For the text-containing cell, return its midpoint in [x, y] coordinate format. 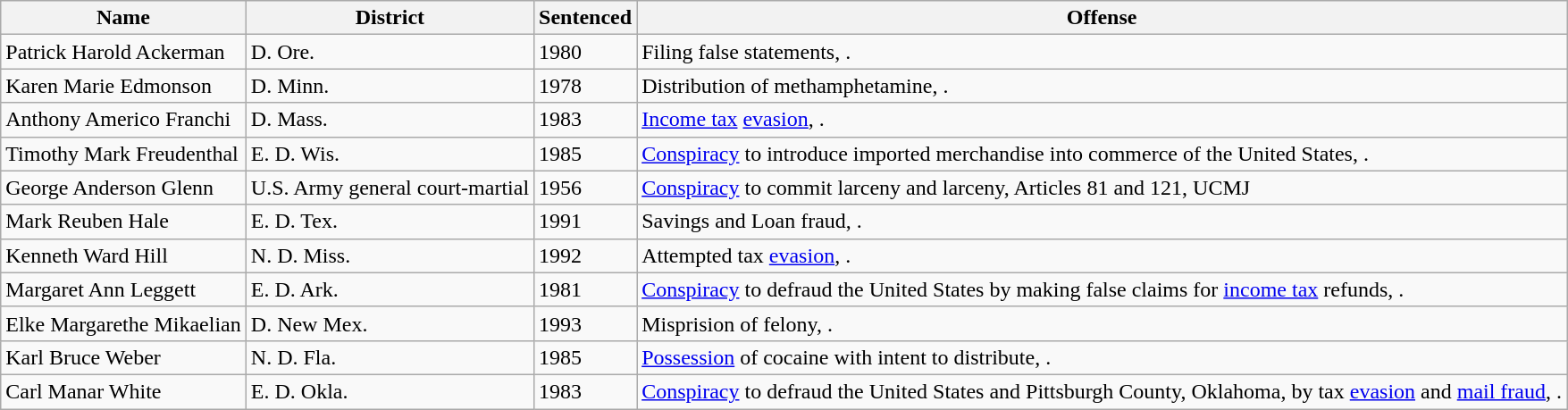
D. Mass. [390, 120]
Conspiracy to defraud the United States by making false claims for income tax refunds, . [1103, 289]
1956 [586, 188]
1981 [586, 289]
Possession of cocaine with intent to distribute, . [1103, 357]
Carl Manar White [123, 391]
D. Minn. [390, 86]
1992 [586, 255]
Margaret Ann Leggett [123, 289]
District [390, 18]
George Anderson Glenn [123, 188]
Sentenced [586, 18]
Anthony Americo Franchi [123, 120]
D. New Mex. [390, 323]
Filing false statements, . [1103, 52]
Offense [1103, 18]
Income tax evasion, . [1103, 120]
Attempted tax evasion, . [1103, 255]
Karen Marie Edmonson [123, 86]
Mark Reuben Hale [123, 222]
Kenneth Ward Hill [123, 255]
Misprision of felony, . [1103, 323]
Conspiracy to commit larceny and larceny, Articles 81 and 121, UCMJ [1103, 188]
U.S. Army general court-martial [390, 188]
Patrick Harold Ackerman [123, 52]
1991 [586, 222]
Distribution of methamphetamine, . [1103, 86]
N. D. Fla. [390, 357]
Karl Bruce Weber [123, 357]
1993 [586, 323]
Conspiracy to defraud the United States and Pittsburgh County, Oklahoma, by tax evasion and mail fraud, . [1103, 391]
E. D. Ark. [390, 289]
Conspiracy to introduce imported merchandise into commerce of the United States, . [1103, 154]
N. D. Miss. [390, 255]
1980 [586, 52]
1978 [586, 86]
Name [123, 18]
Savings and Loan fraud, . [1103, 222]
D. Ore. [390, 52]
E. D. Tex. [390, 222]
E. D. Wis. [390, 154]
E. D. Okla. [390, 391]
Elke Margarethe Mikaelian [123, 323]
Timothy Mark Freudenthal [123, 154]
